Pinpoint the cell where the given text exists, returning its [x, y] midpoint coordinate. 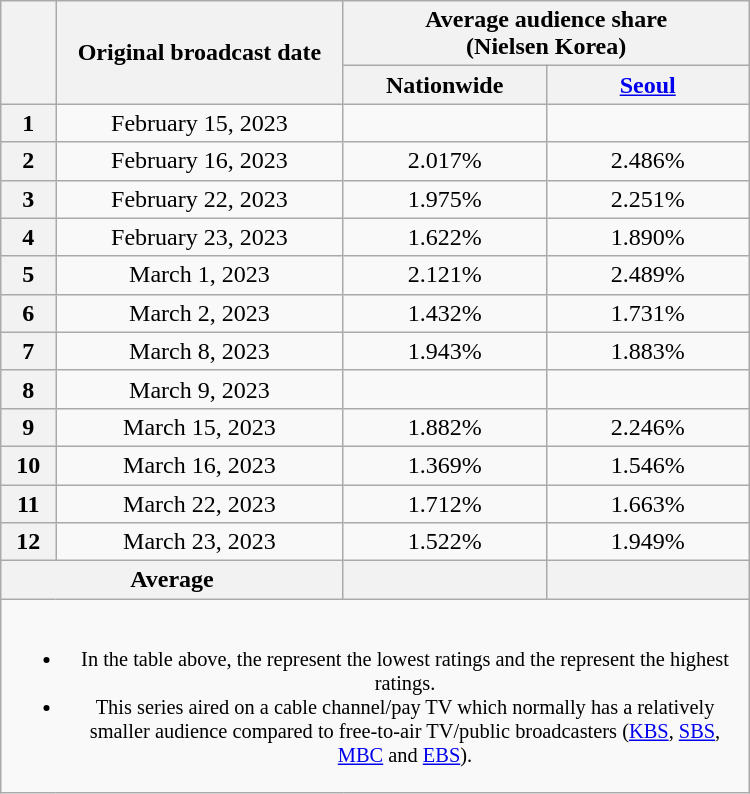
Average [172, 580]
3 [28, 199]
February 22, 2023 [200, 199]
Nationwide [444, 85]
1.622% [444, 237]
1.731% [648, 313]
2.489% [648, 275]
4 [28, 237]
March 2, 2023 [200, 313]
5 [28, 275]
Original broadcast date [200, 52]
March 1, 2023 [200, 275]
February 23, 2023 [200, 237]
Seoul [648, 85]
2 [28, 161]
1.883% [648, 351]
1.522% [444, 542]
2.017% [444, 161]
March 8, 2023 [200, 351]
February 15, 2023 [200, 123]
11 [28, 503]
1.432% [444, 313]
1.882% [444, 427]
1.949% [648, 542]
Average audience share(Nielsen Korea) [546, 34]
1.890% [648, 237]
1 [28, 123]
March 16, 2023 [200, 465]
March 9, 2023 [200, 389]
1.712% [444, 503]
1.546% [648, 465]
February 16, 2023 [200, 161]
1.975% [444, 199]
2.246% [648, 427]
6 [28, 313]
2.121% [444, 275]
9 [28, 427]
1.663% [648, 503]
1.369% [444, 465]
March 23, 2023 [200, 542]
March 15, 2023 [200, 427]
2.251% [648, 199]
8 [28, 389]
1.943% [444, 351]
10 [28, 465]
12 [28, 542]
7 [28, 351]
March 22, 2023 [200, 503]
2.486% [648, 161]
